Determine the [X, Y] coordinate at the center of the cell enclosing the given text.  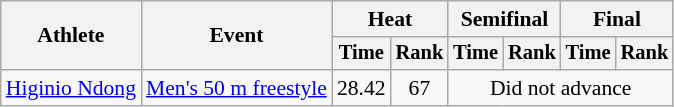
Final [617, 19]
Did not advance [560, 88]
67 [420, 88]
28.42 [362, 88]
Men's 50 m freestyle [236, 88]
Heat [390, 19]
Higinio Ndong [71, 88]
Event [236, 36]
Semifinal [504, 19]
Athlete [71, 36]
